Scan for the cell matching the given text and deliver its (x, y) coordinate at center. 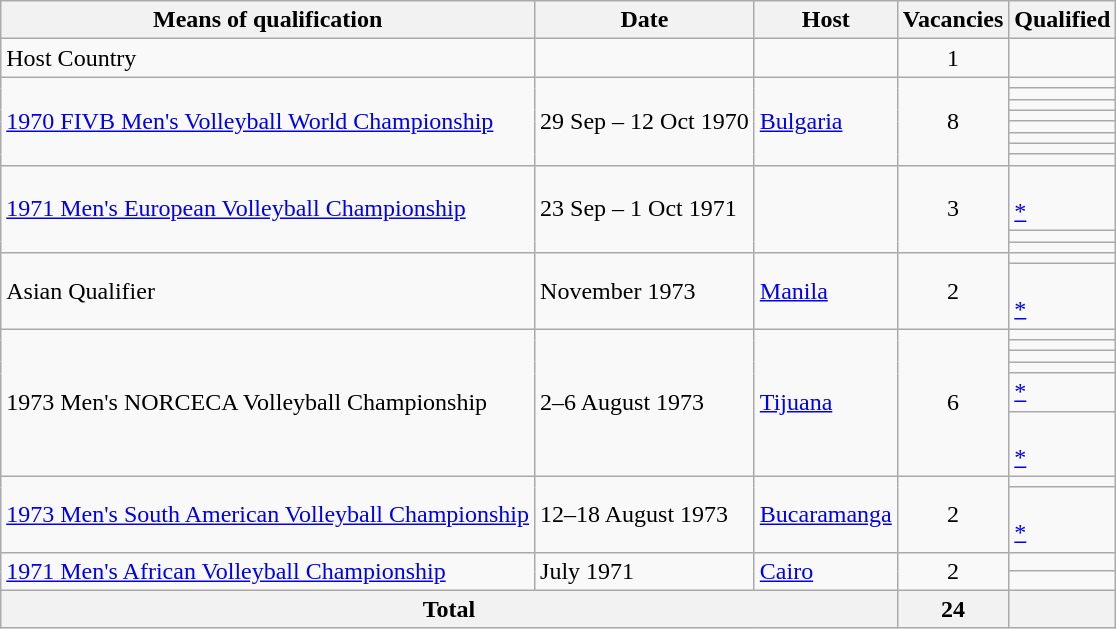
12–18 August 1973 (645, 514)
Vacancies (953, 20)
23 Sep – 1 Oct 1971 (645, 208)
Manila (826, 291)
Bulgaria (826, 121)
November 1973 (645, 291)
Bucaramanga (826, 514)
Qualified (1062, 20)
Host (826, 20)
1971 Men's European Volleyball Championship (268, 208)
1 (953, 58)
Total (450, 609)
6 (953, 402)
Asian Qualifier (268, 291)
Means of qualification (268, 20)
1973 Men's South American Volleyball Championship (268, 514)
1973 Men's NORCECA Volleyball Championship (268, 402)
Date (645, 20)
29 Sep – 12 Oct 1970 (645, 121)
Host Country (268, 58)
3 (953, 208)
2–6 August 1973 (645, 402)
1971 Men's African Volleyball Championship (268, 571)
July 1971 (645, 571)
Tijuana (826, 402)
8 (953, 121)
1970 FIVB Men's Volleyball World Championship (268, 121)
Cairo (826, 571)
24 (953, 609)
